Output the (X, Y) coordinate of the center of the cell containing the given text.  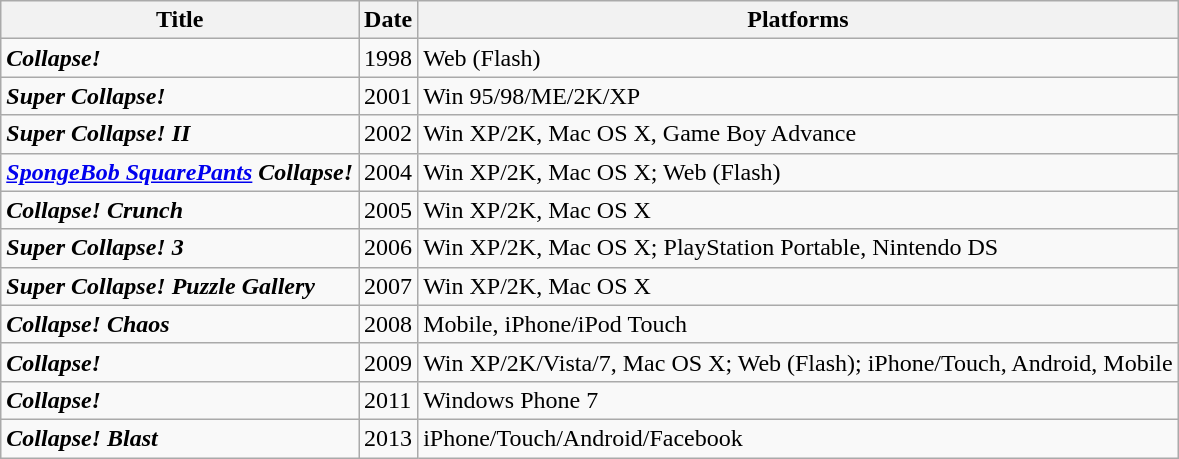
2005 (388, 210)
Title (180, 20)
2004 (388, 172)
2011 (388, 400)
1998 (388, 58)
Win XP/2K, Mac OS X; PlayStation Portable, Nintendo DS (798, 248)
2013 (388, 438)
Platforms (798, 20)
Collapse! Crunch (180, 210)
iPhone/Touch/Android/Facebook (798, 438)
Collapse! Blast (180, 438)
2007 (388, 286)
Collapse! Chaos (180, 324)
Windows Phone 7 (798, 400)
Super Collapse! 3 (180, 248)
Win 95/98/ME/2K/XP (798, 96)
Mobile, iPhone/iPod Touch (798, 324)
Win XP/2K/Vista/7, Mac OS X; Web (Flash); iPhone/Touch, Android, Mobile (798, 362)
2009 (388, 362)
Super Collapse! II (180, 134)
Super Collapse! (180, 96)
SpongeBob SquarePants Collapse! (180, 172)
Web (Flash) (798, 58)
2006 (388, 248)
Win XP/2K, Mac OS X; Web (Flash) (798, 172)
2001 (388, 96)
2008 (388, 324)
Super Collapse! Puzzle Gallery (180, 286)
Date (388, 20)
Win XP/2K, Mac OS X, Game Boy Advance (798, 134)
2002 (388, 134)
